Extract the (X, Y) coordinate from the center of the cell holding the provided text.  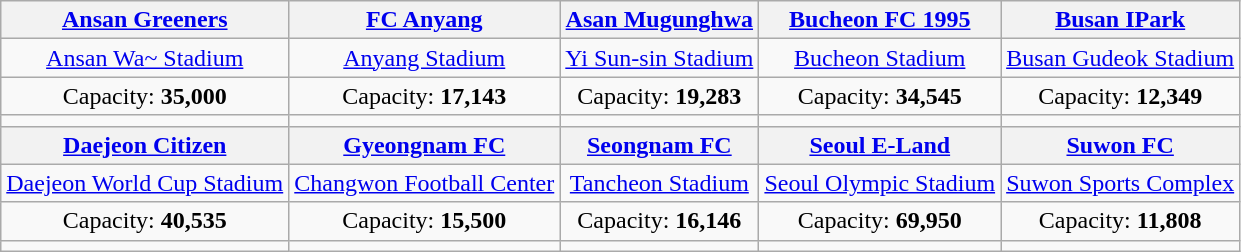
Yi Sun-sin Stadium (660, 58)
Suwon Sports Complex (1120, 183)
Ansan Wa~ Stadium (145, 58)
Busan Gudeok Stadium (1120, 58)
Capacity: 16,146 (660, 221)
Suwon FC (1120, 145)
Ansan Greeners (145, 20)
Capacity: 69,950 (880, 221)
Seoul E-Land (880, 145)
Tancheon Stadium (660, 183)
Asan Mugunghwa (660, 20)
Gyeongnam FC (424, 145)
Capacity: 19,283 (660, 96)
Anyang Stadium (424, 58)
Bucheon FC 1995 (880, 20)
Busan IPark (1120, 20)
FC Anyang (424, 20)
Capacity: 12,349 (1120, 96)
Seoul Olympic Stadium (880, 183)
Capacity: 34,545 (880, 96)
Seongnam FC (660, 145)
Capacity: 11,808 (1120, 221)
Daejeon Citizen (145, 145)
Capacity: 35,000 (145, 96)
Bucheon Stadium (880, 58)
Capacity: 15,500 (424, 221)
Changwon Football Center (424, 183)
Daejeon World Cup Stadium (145, 183)
Capacity: 40,535 (145, 221)
Capacity: 17,143 (424, 96)
